Identify which cell holds the provided text, then report its (x, y) central coordinate. 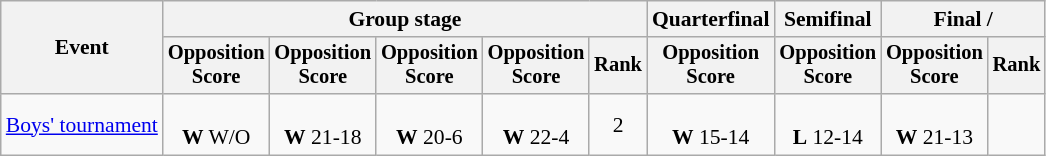
Semifinal (828, 19)
Quarterfinal (711, 19)
W 21-13 (934, 124)
W 20-6 (430, 124)
W 21-18 (322, 124)
W W/O (216, 124)
Group stage (405, 19)
2 (618, 124)
Boys' tournament (82, 124)
Event (82, 48)
L 12-14 (828, 124)
Final / (963, 19)
W 15-14 (711, 124)
W 22-4 (536, 124)
